For the text-containing cell, return its midpoint in [x, y] coordinate format. 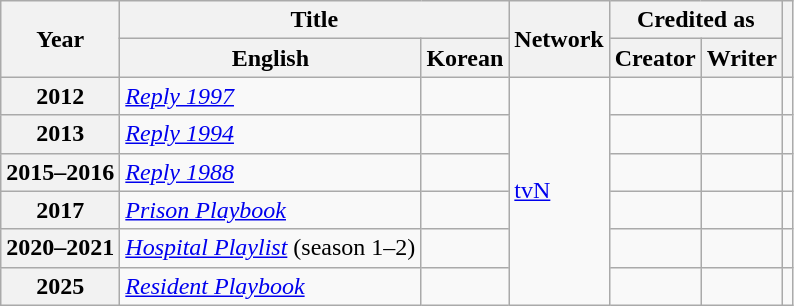
2017 [60, 210]
Network [559, 39]
English [270, 58]
tvN [559, 191]
Credited as [696, 20]
Reply 1988 [270, 172]
Reply 1994 [270, 134]
2020–2021 [60, 248]
Creator [655, 58]
2012 [60, 96]
Year [60, 39]
Reply 1997 [270, 96]
Hospital Playlist (season 1–2) [270, 248]
Korean [465, 58]
2015–2016 [60, 172]
Title [314, 20]
2025 [60, 286]
Writer [742, 58]
Prison Playbook [270, 210]
2013 [60, 134]
Resident Playbook [270, 286]
